Provide the [x, y] coordinate of the cell's center where the given text is located.  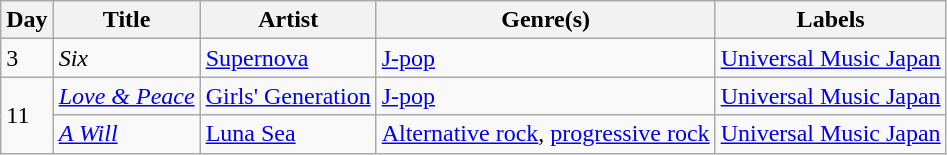
Supernova [288, 58]
A Will [126, 134]
Title [126, 20]
Genre(s) [546, 20]
Alternative rock, progressive rock [546, 134]
Luna Sea [288, 134]
Girls' Generation [288, 96]
Labels [830, 20]
Day [27, 20]
Love & Peace [126, 96]
11 [27, 115]
Six [126, 58]
3 [27, 58]
Artist [288, 20]
